Search for the cell housing the specified text and yield its (X, Y) center coordinate. 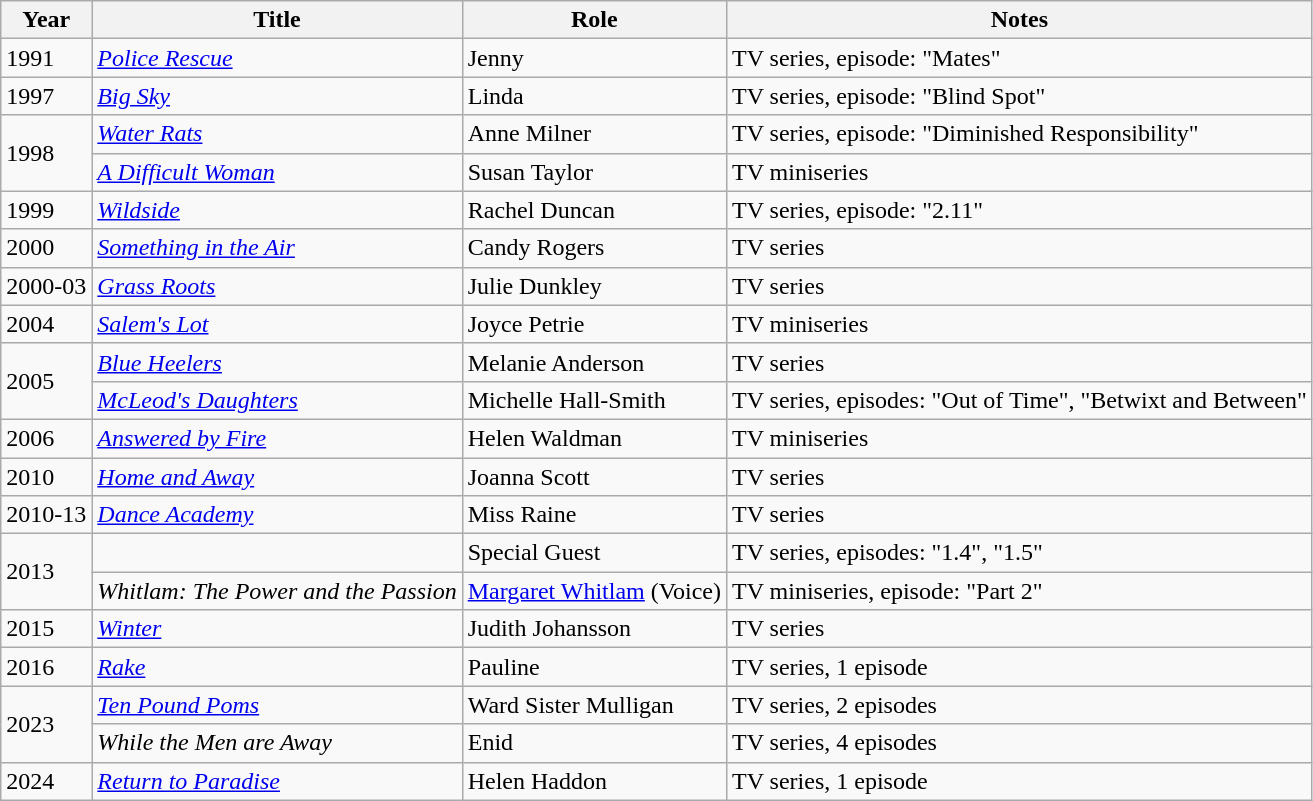
Dance Academy (277, 515)
Return to Paradise (277, 781)
Wildside (277, 210)
Ten Pound Poms (277, 705)
Susan Taylor (594, 172)
McLeod's Daughters (277, 400)
2010-13 (46, 515)
Salem's Lot (277, 324)
2024 (46, 781)
Grass Roots (277, 286)
2015 (46, 629)
1991 (46, 58)
2016 (46, 667)
Enid (594, 743)
Whitlam: The Power and the Passion (277, 591)
TV series, 2 episodes (1020, 705)
TV series, episodes: "1.4", "1.5" (1020, 553)
TV series, episode: "2.11" (1020, 210)
Ward Sister Mulligan (594, 705)
TV series, episode: "Diminished Responsibility" (1020, 134)
Anne Milner (594, 134)
2000-03 (46, 286)
Helen Haddon (594, 781)
Joyce Petrie (594, 324)
Title (277, 20)
Rake (277, 667)
Blue Heelers (277, 362)
Michelle Hall-Smith (594, 400)
2005 (46, 381)
A Difficult Woman (277, 172)
TV series, 4 episodes (1020, 743)
TV series, episodes: "Out of Time", "Betwixt and Between" (1020, 400)
Jenny (594, 58)
Pauline (594, 667)
Melanie Anderson (594, 362)
Rachel Duncan (594, 210)
Big Sky (277, 96)
2010 (46, 477)
Linda (594, 96)
Candy Rogers (594, 248)
Winter (277, 629)
Police Rescue (277, 58)
Margaret Whitlam (Voice) (594, 591)
Joanna Scott (594, 477)
2023 (46, 724)
Something in the Air (277, 248)
Notes (1020, 20)
2004 (46, 324)
Year (46, 20)
Miss Raine (594, 515)
While the Men are Away (277, 743)
TV series, episode: "Blind Spot" (1020, 96)
TV series, episode: "Mates" (1020, 58)
1997 (46, 96)
Special Guest (594, 553)
Water Rats (277, 134)
Helen Waldman (594, 438)
Home and Away (277, 477)
TV miniseries, episode: "Part 2" (1020, 591)
Answered by Fire (277, 438)
2013 (46, 572)
1998 (46, 153)
2006 (46, 438)
2000 (46, 248)
Judith Johansson (594, 629)
1999 (46, 210)
Role (594, 20)
Julie Dunkley (594, 286)
